For the text-containing cell, return its midpoint in [X, Y] coordinate format. 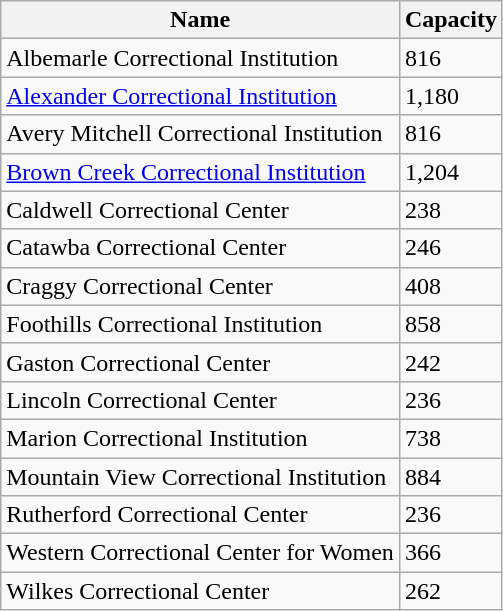
242 [450, 362]
Rutherford Correctional Center [200, 515]
Gaston Correctional Center [200, 362]
1,180 [450, 96]
246 [450, 248]
1,204 [450, 172]
Lincoln Correctional Center [200, 400]
Wilkes Correctional Center [200, 591]
Brown Creek Correctional Institution [200, 172]
738 [450, 438]
884 [450, 477]
408 [450, 286]
Capacity [450, 20]
Foothills Correctional Institution [200, 324]
Name [200, 20]
Western Correctional Center for Women [200, 553]
Catawba Correctional Center [200, 248]
Avery Mitchell Correctional Institution [200, 134]
Albemarle Correctional Institution [200, 58]
Mountain View Correctional Institution [200, 477]
858 [450, 324]
366 [450, 553]
Alexander Correctional Institution [200, 96]
Caldwell Correctional Center [200, 210]
Craggy Correctional Center [200, 286]
Marion Correctional Institution [200, 438]
238 [450, 210]
262 [450, 591]
